Detect which cell encompasses the target text, then output its (X, Y) center coordinate. 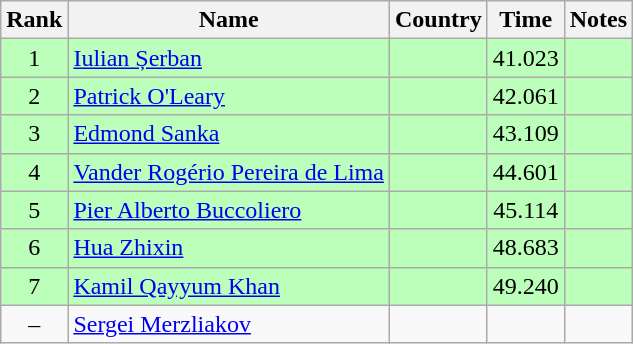
Sergei Merzliakov (229, 324)
Name (229, 20)
Notes (598, 20)
Iulian Șerban (229, 58)
42.061 (526, 96)
43.109 (526, 134)
5 (34, 210)
44.601 (526, 172)
Country (438, 20)
4 (34, 172)
6 (34, 248)
1 (34, 58)
Time (526, 20)
Kamil Qayyum Khan (229, 286)
Patrick O'Leary (229, 96)
Pier Alberto Buccoliero (229, 210)
Vander Rogério Pereira de Lima (229, 172)
7 (34, 286)
48.683 (526, 248)
45.114 (526, 210)
Hua Zhixin (229, 248)
– (34, 324)
Edmond Sanka (229, 134)
49.240 (526, 286)
41.023 (526, 58)
3 (34, 134)
Rank (34, 20)
2 (34, 96)
